Return the [x, y] coordinate for the center point of the cell that contains the specified text.  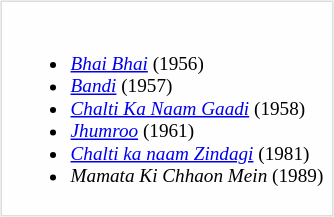
Bhai Bhai (1956)Bandi (1957)Chalti Ka Naam Gaadi (1958)Jhumroo (1961)Chalti ka naam Zindagi (1981)Mamata Ki Chhaon Mein (1989) [167, 108]
